Capture the cell that displays the provided text and extract its [x, y] central coordinate. 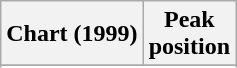
Peakposition [189, 34]
Chart (1999) [72, 34]
